Capture the cell that displays the provided text and extract its (X, Y) central coordinate. 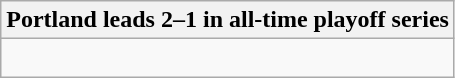
Portland leads 2–1 in all-time playoff series (228, 20)
